Search for the cell housing the specified text and yield its [x, y] center coordinate. 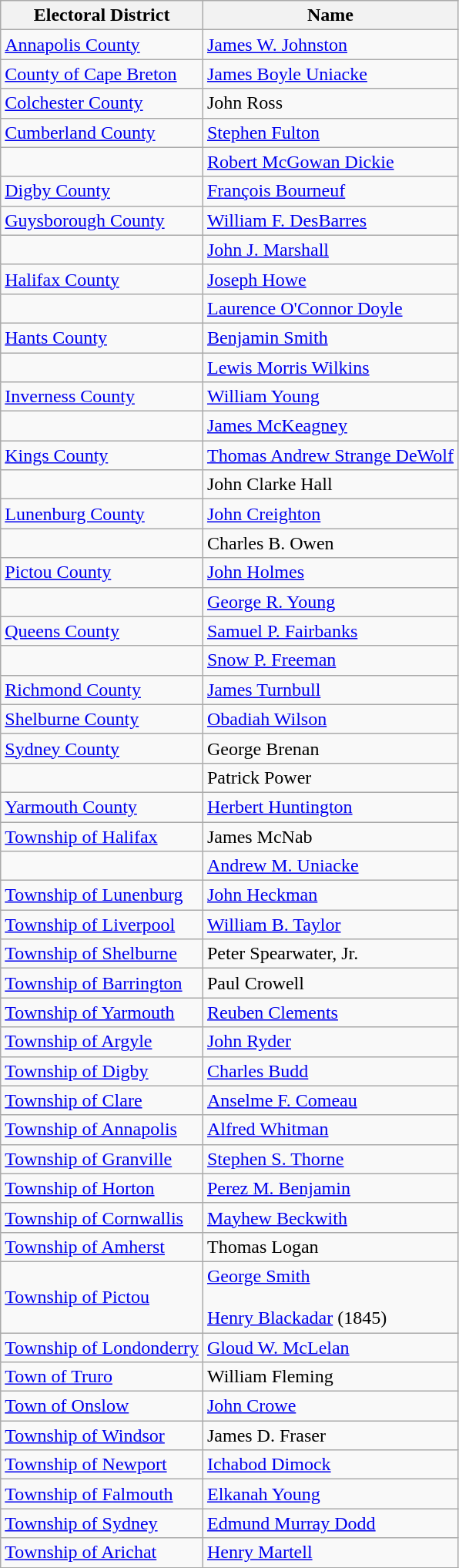
Township of Shelburne [102, 954]
John Ross [330, 103]
Electoral District [102, 15]
Township of Horton [102, 1188]
John Creighton [330, 514]
George SmithHenry Blackadar (1845) [330, 1297]
Inverness County [102, 397]
Township of Sydney [102, 1523]
Stephen S. Thorne [330, 1159]
Township of Arichat [102, 1553]
Township of Lunenburg [102, 895]
William B. Taylor [330, 925]
Township of Londonderry [102, 1348]
John Heckman [330, 895]
Township of Barrington [102, 983]
Annapolis County [102, 45]
Township of Liverpool [102, 925]
Township of Cornwallis [102, 1217]
Township of Amherst [102, 1247]
Township of Yarmouth [102, 1012]
Digby County [102, 191]
Pictou County [102, 572]
Thomas Logan [330, 1247]
Township of Windsor [102, 1435]
Yarmouth County [102, 807]
Herbert Huntington [330, 807]
Snow P. Freeman [330, 660]
James W. Johnston [330, 45]
Mayhew Beckwith [330, 1217]
James Boyle Uniacke [330, 74]
Township of Newport [102, 1465]
Queens County [102, 631]
Robert McGowan Dickie [330, 162]
Town of Truro [102, 1377]
Cumberland County [102, 133]
Charles B. Owen [330, 543]
Obadiah Wilson [330, 719]
Richmond County [102, 690]
Township of Halifax [102, 836]
William Fleming [330, 1377]
Name [330, 15]
George R. Young [330, 602]
Halifax County [102, 279]
James McNab [330, 836]
James D. Fraser [330, 1435]
Guysborough County [102, 220]
Shelburne County [102, 719]
Lunenburg County [102, 514]
John Clarke Hall [330, 485]
Gloud W. McLelan [330, 1348]
Township of Argyle [102, 1042]
Paul Crowell [330, 983]
George Brenan [330, 748]
County of Cape Breton [102, 74]
Anselme F. Comeau [330, 1100]
Benjamin Smith [330, 337]
Township of Pictou [102, 1297]
Thomas Andrew Strange DeWolf [330, 455]
Andrew M. Uniacke [330, 866]
John Ryder [330, 1042]
John Holmes [330, 572]
William Young [330, 397]
John Crowe [330, 1406]
François Bourneuf [330, 191]
Peter Spearwater, Jr. [330, 954]
Lewis Morris Wilkins [330, 368]
Reuben Clements [330, 1012]
Samuel P. Fairbanks [330, 631]
Sydney County [102, 748]
Colchester County [102, 103]
Township of Falmouth [102, 1494]
James Turnbull [330, 690]
Ichabod Dimock [330, 1465]
Patrick Power [330, 777]
Laurence O'Connor Doyle [330, 308]
Township of Annapolis [102, 1130]
John J. Marshall [330, 250]
Township of Digby [102, 1071]
Henry Martell [330, 1553]
Hants County [102, 337]
Charles Budd [330, 1071]
Edmund Murray Dodd [330, 1523]
Alfred Whitman [330, 1130]
James McKeagney [330, 426]
Joseph Howe [330, 279]
Town of Onslow [102, 1406]
Kings County [102, 455]
Township of Clare [102, 1100]
Stephen Fulton [330, 133]
Township of Granville [102, 1159]
William F. DesBarres [330, 220]
Perez M. Benjamin [330, 1188]
Elkanah Young [330, 1494]
